Capture the cell that displays the provided text and extract its [X, Y] central coordinate. 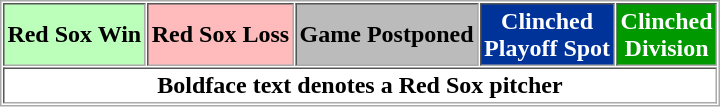
Game Postponed [386, 34]
Red Sox Loss [220, 34]
Clinched Playoff Spot [548, 34]
Clinched Division [666, 34]
Red Sox Win [74, 34]
Boldface text denotes a Red Sox pitcher [360, 86]
